Provide the [X, Y] coordinate of the cell's center where the given text is located.  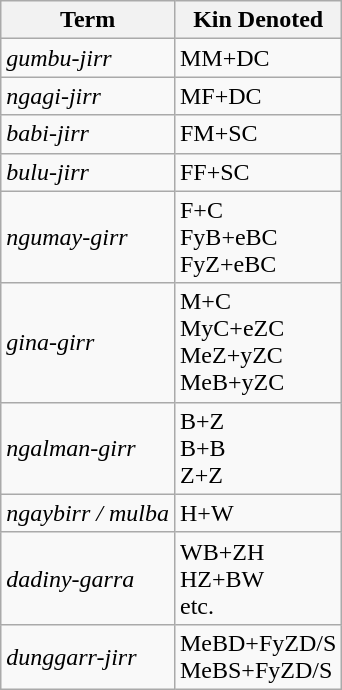
ngagi-jirr [88, 96]
bulu-jirr [88, 172]
F+CFyB+eBCFyZ+eBC [258, 237]
ngalman-girr [88, 448]
M+CMyC+eZCMeZ+yZCMeB+yZC [258, 342]
gumbu-jirr [88, 58]
Term [88, 20]
FF+SC [258, 172]
MF+DC [258, 96]
WB+ZHHZ+BWetc. [258, 578]
H+W [258, 513]
MeBD+FyZD/SMeBS+FyZD/S [258, 656]
gina-girr [88, 342]
ngumay-girr [88, 237]
Kin Denoted [258, 20]
dadiny-garra [88, 578]
B+ZB+BZ+Z [258, 448]
babi-jirr [88, 134]
FM+SC [258, 134]
ngaybirr / mulba [88, 513]
MM+DC [258, 58]
dunggarr-jirr [88, 656]
